Determine the [X, Y] coordinate at the center of the cell enclosing the given text.  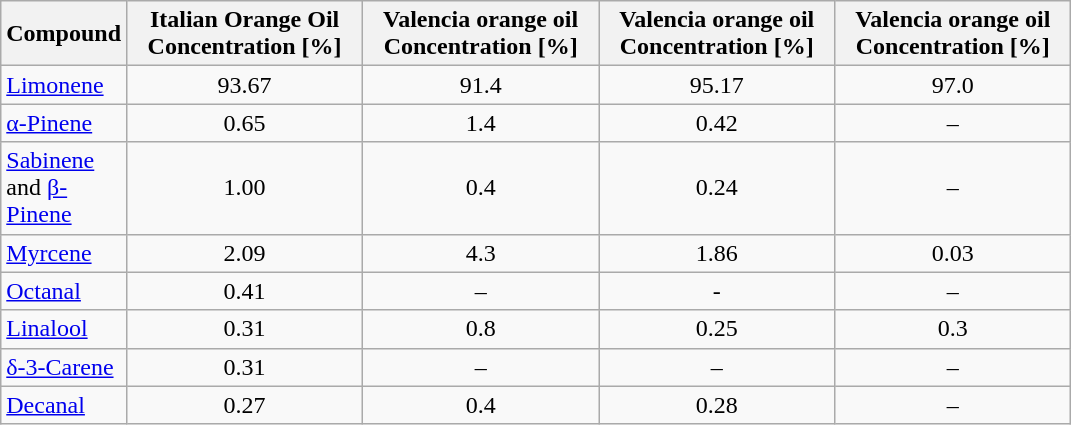
α-Pinene [64, 123]
1.00 [245, 188]
95.17 [717, 85]
Myrcene [64, 253]
δ-3-Carene [64, 367]
0.42 [717, 123]
0.24 [717, 188]
Compound [64, 34]
0.8 [481, 329]
Limonene [64, 85]
Linalool [64, 329]
0.03 [953, 253]
0.27 [245, 405]
1.86 [717, 253]
0.65 [245, 123]
1.4 [481, 123]
Sabinene and β-Pinene [64, 188]
0.41 [245, 291]
Octanal [64, 291]
91.4 [481, 85]
Italian Orange Oil Concentration [%] [245, 34]
0.3 [953, 329]
0.25 [717, 329]
4.3 [481, 253]
0.28 [717, 405]
Decanal [64, 405]
2.09 [245, 253]
93.67 [245, 85]
97.0 [953, 85]
- [717, 291]
